Locate the cell with the specified text and output its (x, y) center coordinate. 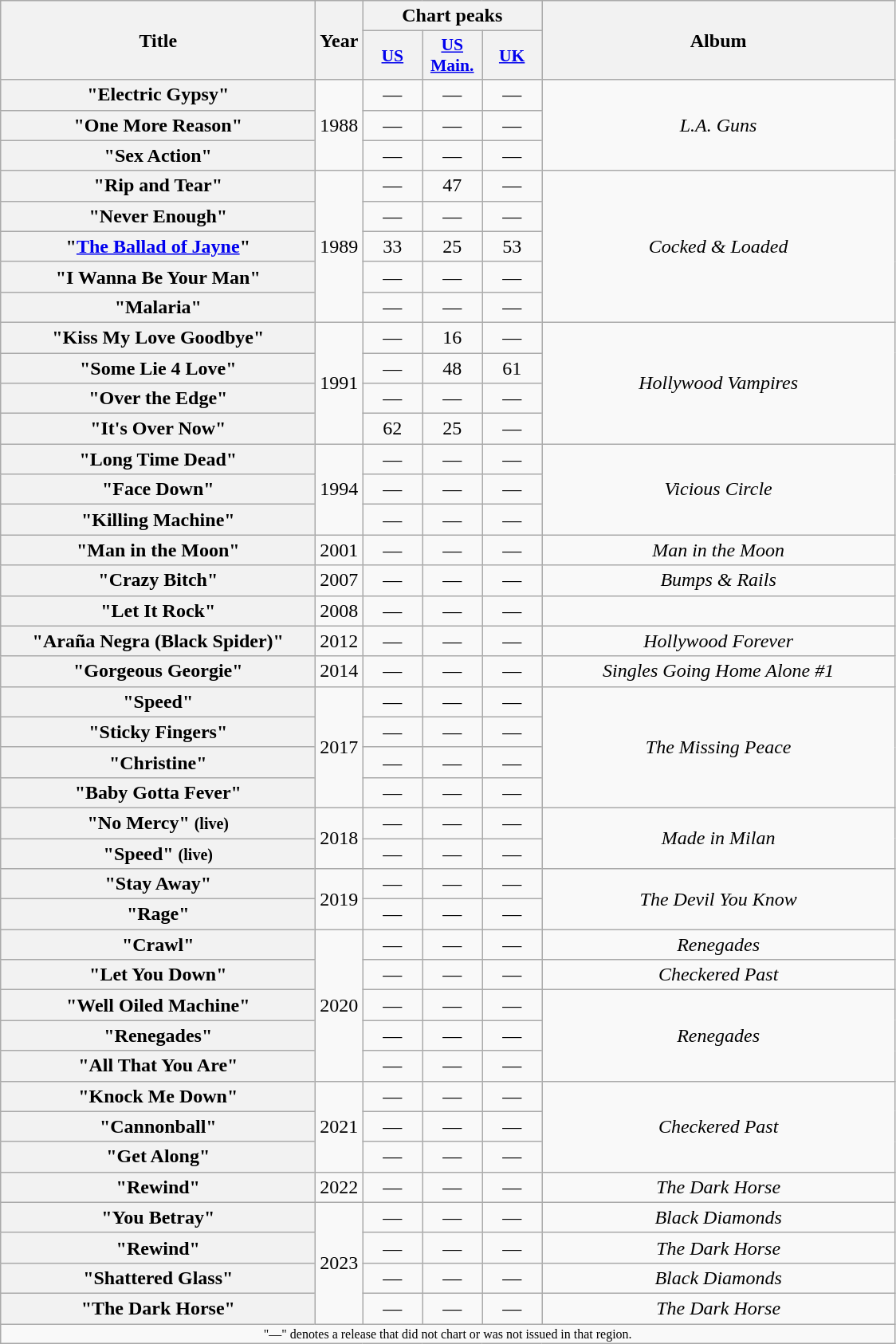
1991 (340, 383)
"You Betray" (158, 1217)
The Missing Peace (719, 747)
2001 (340, 550)
"Man in the Moon" (158, 550)
US (392, 56)
"Malaria" (158, 307)
USMain. (453, 56)
Hollywood Forever (719, 641)
"Stay Away" (158, 884)
"Never Enough" (158, 216)
"Kiss My Love Goodbye" (158, 337)
2023 (340, 1263)
"Killing Machine" (158, 520)
"Shattered Glass" (158, 1278)
"The Ballad of Jayne" (158, 246)
"Get Along" (158, 1157)
Album (719, 40)
"Electric Gypsy" (158, 95)
"Baby Gotta Fever" (158, 792)
"Sex Action" (158, 155)
UK (512, 56)
"Face Down" (158, 489)
Bumps & Rails (719, 580)
"Renegades" (158, 1036)
"Let You Down" (158, 975)
"Crazy Bitch" (158, 580)
2020 (340, 1005)
47 (453, 186)
Cocked & Loaded (719, 246)
2012 (340, 641)
"Gorgeous Georgie" (158, 671)
"Knock Me Down" (158, 1096)
"Rip and Tear" (158, 186)
1994 (340, 489)
Chart peaks (453, 16)
"Long Time Dead" (158, 459)
"Cannonball" (158, 1126)
2022 (340, 1187)
"Speed" (158, 701)
48 (453, 367)
"Christine" (158, 762)
"Sticky Fingers" (158, 732)
2019 (340, 899)
"Over the Edge" (158, 399)
"Well Oiled Machine" (158, 1005)
"One More Reason" (158, 125)
2014 (340, 671)
"All That You Are" (158, 1066)
2018 (340, 838)
Title (158, 40)
The Devil You Know (719, 899)
Hollywood Vampires (719, 383)
16 (453, 337)
53 (512, 246)
33 (392, 246)
"It's Over Now" (158, 429)
2008 (340, 611)
"The Dark Horse" (158, 1308)
"Rage" (158, 914)
"Let It Rock" (158, 611)
61 (512, 367)
"No Mercy" (live) (158, 823)
2021 (340, 1126)
"Araña Negra (Black Spider)" (158, 641)
Made in Milan (719, 838)
2007 (340, 580)
"Speed" (live) (158, 854)
"—" denotes a release that did not chart or was not issued in that region. (448, 1333)
Vicious Circle (719, 489)
"I Wanna Be Your Man" (158, 277)
"Some Lie 4 Love" (158, 367)
Year (340, 40)
62 (392, 429)
Singles Going Home Alone #1 (719, 671)
1988 (340, 125)
"Crawl" (158, 945)
2017 (340, 747)
L.A. Guns (719, 125)
Man in the Moon (719, 550)
1989 (340, 246)
